Find where the given text appears and provide that cell's center as (X, Y) coordinate. 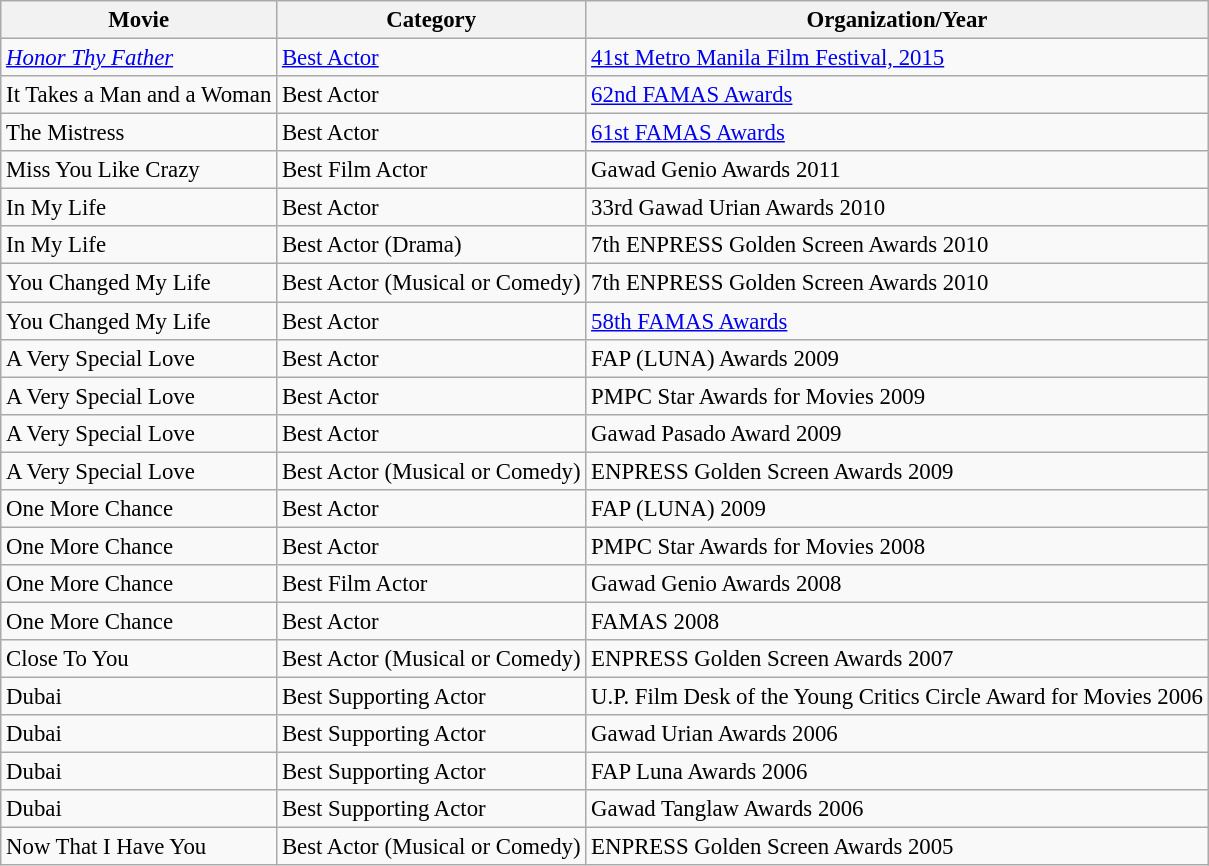
58th FAMAS Awards (897, 321)
It Takes a Man and a Woman (139, 95)
ENPRESS Golden Screen Awards 2005 (897, 847)
ENPRESS Golden Screen Awards 2009 (897, 471)
Category (432, 20)
Gawad Urian Awards 2006 (897, 734)
Miss You Like Crazy (139, 170)
Gawad Pasado Award 2009 (897, 433)
Organization/Year (897, 20)
Gawad Tanglaw Awards 2006 (897, 809)
FAMAS 2008 (897, 621)
ENPRESS Golden Screen Awards 2007 (897, 659)
PMPC Star Awards for Movies 2008 (897, 546)
PMPC Star Awards for Movies 2009 (897, 396)
FAP (LUNA) Awards 2009 (897, 358)
FAP Luna Awards 2006 (897, 772)
Honor Thy Father (139, 58)
33rd Gawad Urian Awards 2010 (897, 208)
41st Metro Manila Film Festival, 2015 (897, 58)
Now That I Have You (139, 847)
Best Actor (Drama) (432, 245)
U.P. Film Desk of the Young Critics Circle Award for Movies 2006 (897, 697)
Movie (139, 20)
Gawad Genio Awards 2008 (897, 584)
FAP (LUNA) 2009 (897, 509)
Gawad Genio Awards 2011 (897, 170)
The Mistress (139, 133)
62nd FAMAS Awards (897, 95)
Close To You (139, 659)
61st FAMAS Awards (897, 133)
